For the text-containing cell, return its midpoint in [x, y] coordinate format. 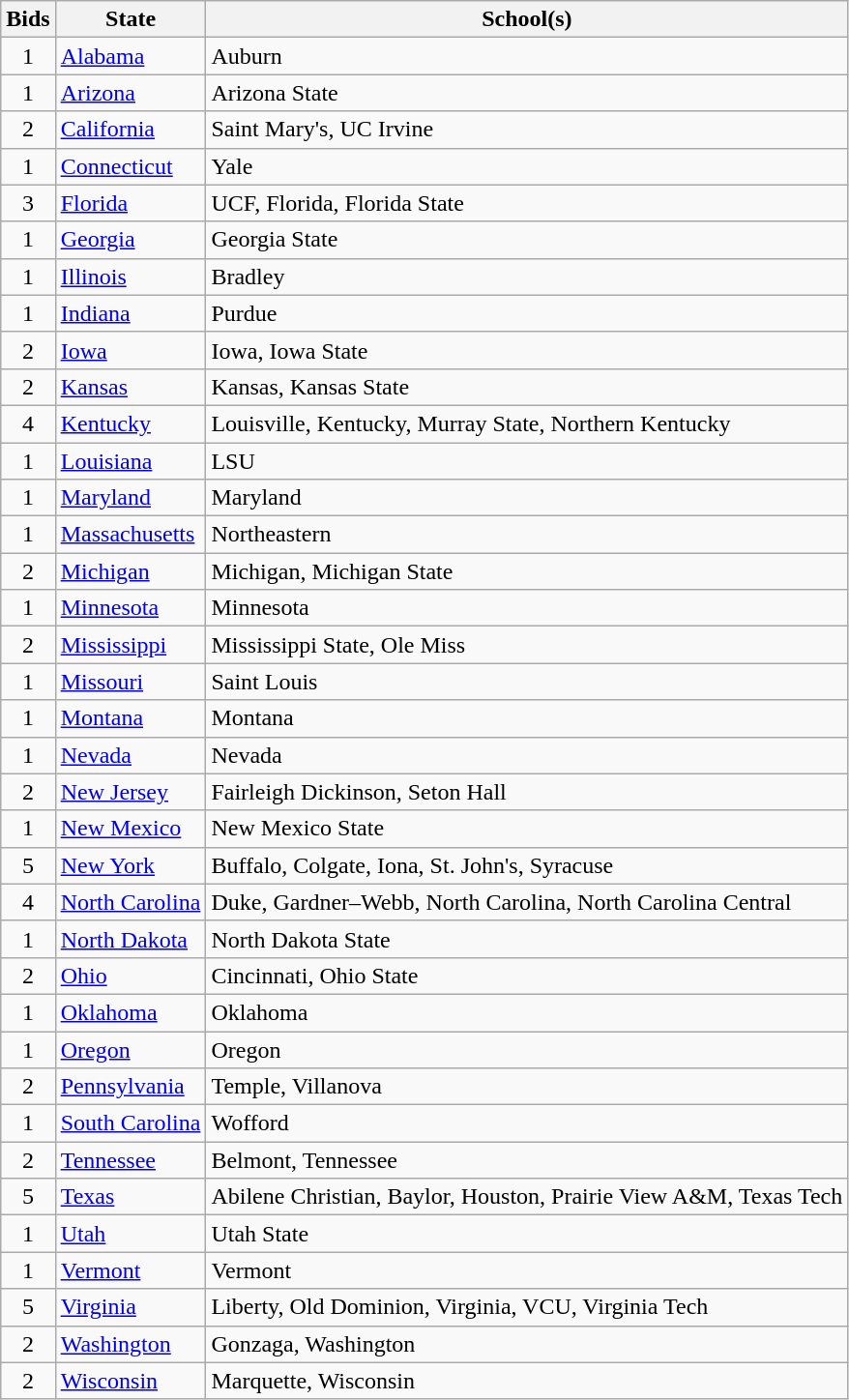
New Jersey [131, 792]
Liberty, Old Dominion, Virginia, VCU, Virginia Tech [527, 1307]
Buffalo, Colgate, Iona, St. John's, Syracuse [527, 865]
Belmont, Tennessee [527, 1160]
New York [131, 865]
California [131, 130]
Illinois [131, 277]
Auburn [527, 56]
Bradley [527, 277]
Purdue [527, 313]
Kansas, Kansas State [527, 387]
North Carolina [131, 902]
North Dakota [131, 939]
Tennessee [131, 1160]
Connecticut [131, 166]
South Carolina [131, 1123]
Arizona State [527, 93]
Duke, Gardner–Webb, North Carolina, North Carolina Central [527, 902]
Virginia [131, 1307]
Washington [131, 1344]
Iowa [131, 350]
Michigan [131, 571]
Iowa, Iowa State [527, 350]
Northeastern [527, 535]
Indiana [131, 313]
State [131, 19]
Fairleigh Dickinson, Seton Hall [527, 792]
Massachusetts [131, 535]
Bids [28, 19]
Pennsylvania [131, 1087]
LSU [527, 461]
Georgia State [527, 240]
Louisville, Kentucky, Murray State, Northern Kentucky [527, 423]
Wofford [527, 1123]
Missouri [131, 682]
Cincinnati, Ohio State [527, 976]
Abilene Christian, Baylor, Houston, Prairie View A&M, Texas Tech [527, 1197]
Kansas [131, 387]
3 [28, 203]
Wisconsin [131, 1381]
UCF, Florida, Florida State [527, 203]
Yale [527, 166]
Marquette, Wisconsin [527, 1381]
Mississippi [131, 645]
Saint Louis [527, 682]
New Mexico State [527, 829]
North Dakota State [527, 939]
Alabama [131, 56]
Temple, Villanova [527, 1087]
Kentucky [131, 423]
Florida [131, 203]
Utah [131, 1234]
Louisiana [131, 461]
Saint Mary's, UC Irvine [527, 130]
Georgia [131, 240]
School(s) [527, 19]
Arizona [131, 93]
Gonzaga, Washington [527, 1344]
Ohio [131, 976]
Mississippi State, Ole Miss [527, 645]
Texas [131, 1197]
New Mexico [131, 829]
Michigan, Michigan State [527, 571]
Utah State [527, 1234]
